Locate the cell with the specified text and output its (x, y) center coordinate. 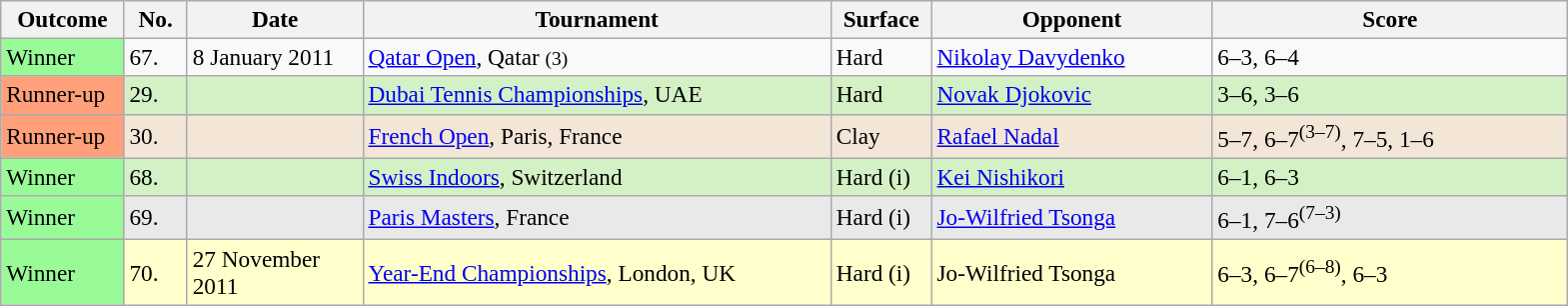
Outcome (62, 19)
Score (1390, 19)
8 January 2011 (275, 57)
Paris Masters, France (597, 217)
Date (275, 19)
Year-End Championships, London, UK (597, 272)
Nikolay Davydenko (1071, 57)
69. (156, 217)
Clay (881, 136)
68. (156, 177)
Dubai Tennis Championships, UAE (597, 95)
Surface (881, 19)
27 November 2011 (275, 272)
Rafael Nadal (1071, 136)
French Open, Paris, France (597, 136)
Opponent (1071, 19)
Tournament (597, 19)
Swiss Indoors, Switzerland (597, 177)
Qatar Open, Qatar (3) (597, 57)
29. (156, 95)
No. (156, 19)
70. (156, 272)
30. (156, 136)
6–1, 6–3 (1390, 177)
6–3, 6–4 (1390, 57)
Novak Djokovic (1071, 95)
3–6, 3–6 (1390, 95)
6–1, 7–6(7–3) (1390, 217)
67. (156, 57)
Kei Nishikori (1071, 177)
5–7, 6–7(3–7), 7–5, 1–6 (1390, 136)
6–3, 6–7(6–8), 6–3 (1390, 272)
